Search for the cell housing the specified text and yield its (x, y) center coordinate. 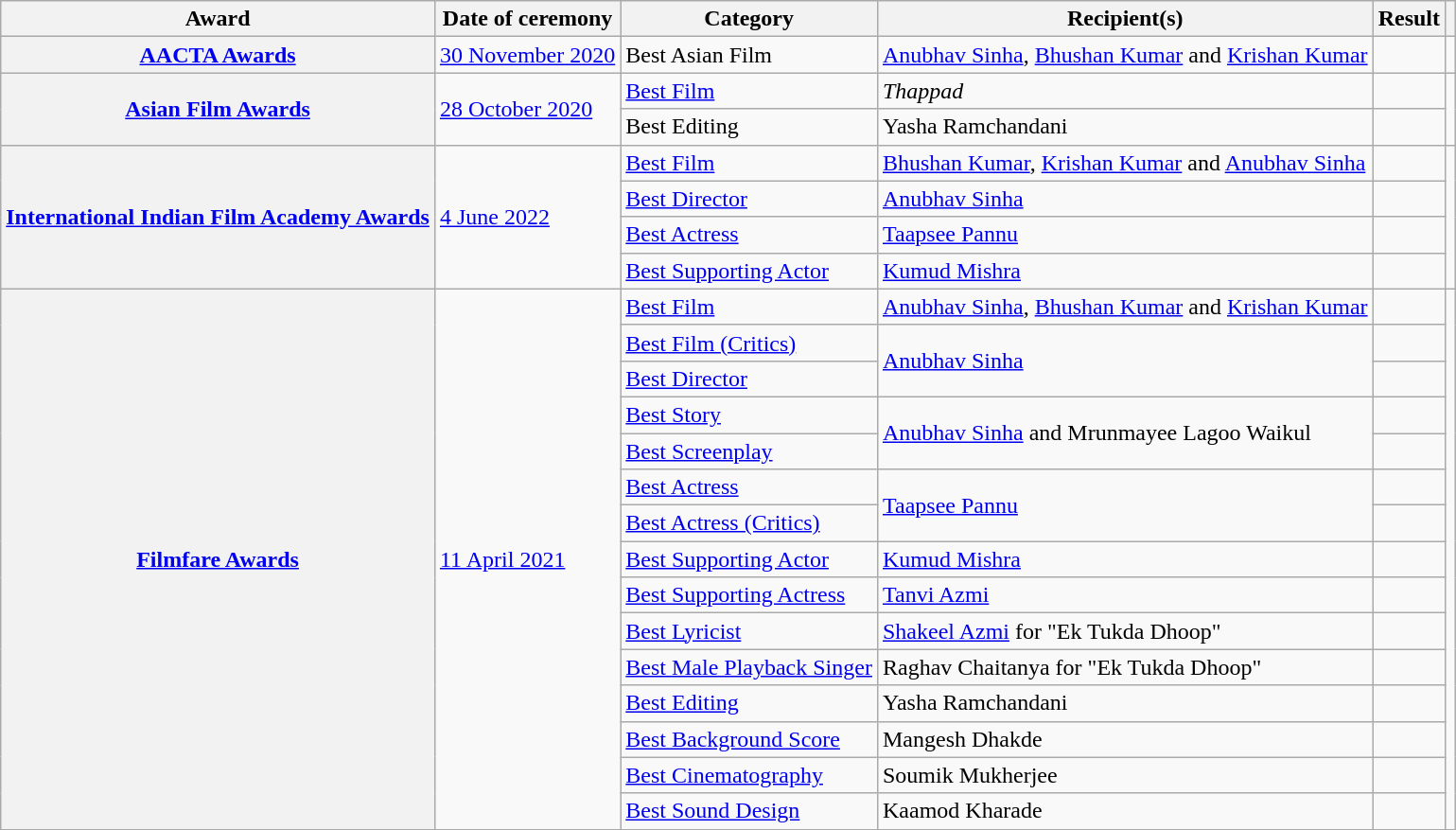
30 November 2020 (527, 55)
Best Story (749, 415)
Shakeel Azmi for "Ek Tukda Dhoop" (1125, 631)
Best Male Playback Singer (749, 667)
AACTA Awards (218, 55)
Result (1409, 19)
Best Lyricist (749, 631)
Bhushan Kumar, Krishan Kumar and Anubhav Sinha (1125, 163)
Mangesh Dhakde (1125, 739)
Soumik Mukherjee (1125, 775)
Best Sound Design (749, 811)
4 June 2022 (527, 217)
28 October 2020 (527, 109)
Best Asian Film (749, 55)
International Indian Film Academy Awards (218, 217)
Thappad (1125, 91)
Best Supporting Actress (749, 595)
Best Background Score (749, 739)
Best Actress (Critics) (749, 523)
11 April 2021 (527, 558)
Best Film (Critics) (749, 343)
Kaamod Kharade (1125, 811)
Recipient(s) (1125, 19)
Asian Film Awards (218, 109)
Filmfare Awards (218, 558)
Best Cinematography (749, 775)
Date of ceremony (527, 19)
Raghav Chaitanya for "Ek Tukda Dhoop" (1125, 667)
Award (218, 19)
Anubhav Sinha and Mrunmayee Lagoo Waikul (1125, 433)
Category (749, 19)
Tanvi Azmi (1125, 595)
Best Screenplay (749, 451)
